For the text-containing cell, return its midpoint in (x, y) coordinate format. 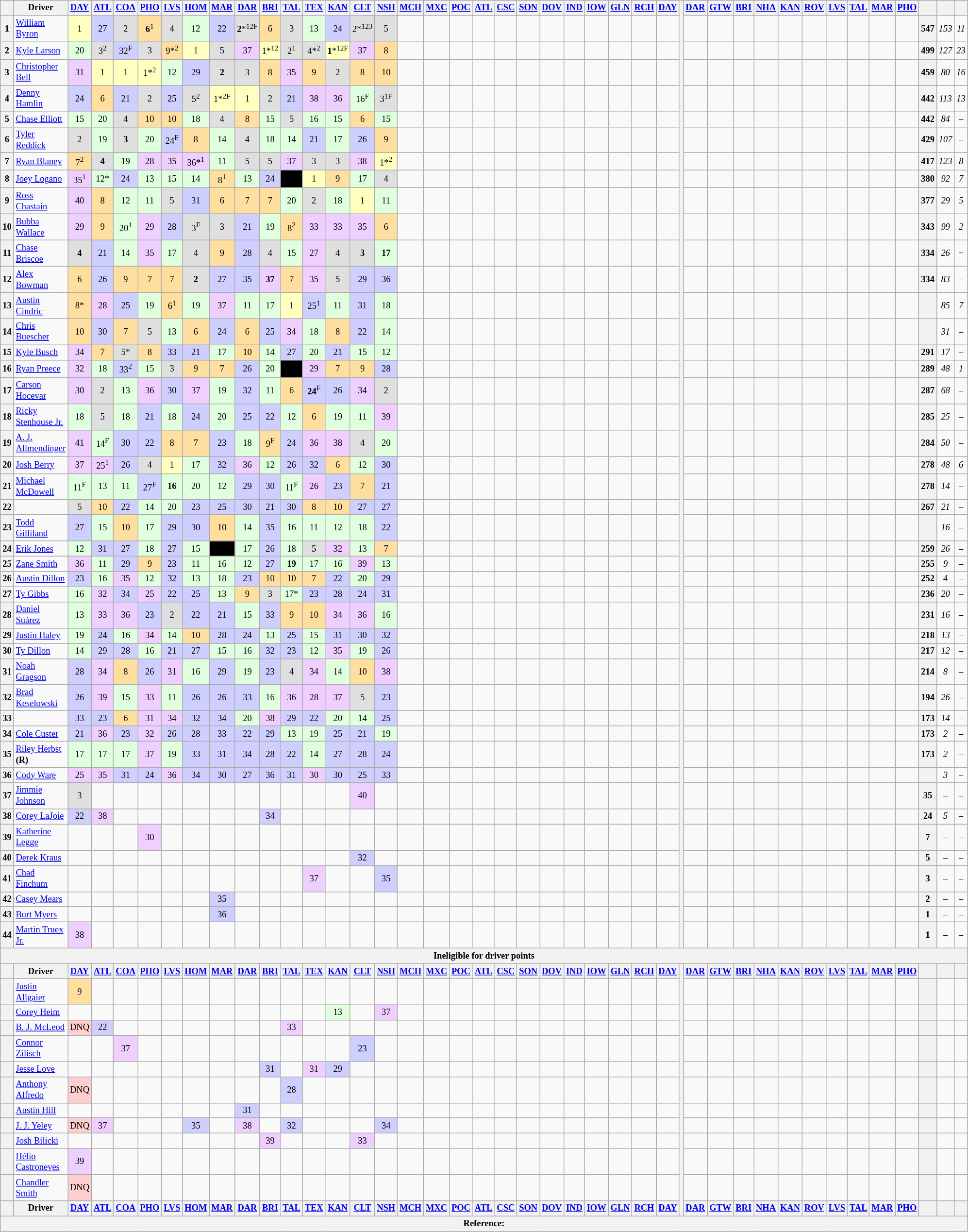
1*2F (222, 99)
Erik Jones (41, 549)
Ryan Preece (41, 369)
42 (7, 899)
Brad Keselowski (41, 698)
194 (928, 698)
83 (946, 280)
Burt Myers (41, 915)
Derek Kraus (41, 858)
16F (362, 99)
547 (928, 29)
B. J. McLeod (41, 1028)
214 (928, 672)
92 (946, 179)
44 (7, 935)
36*1 (196, 162)
27F (150, 487)
377 (928, 201)
113 (946, 99)
Ineligible for driver points (484, 956)
1*12 (270, 51)
52 (196, 99)
80 (946, 72)
Ricky Stenhouse Jr. (41, 417)
Noah Gragson (41, 672)
Alex Bowman (41, 280)
417 (928, 162)
1*12F (338, 51)
Cody Ware (41, 775)
2*123 (362, 29)
Ross Chastain (41, 201)
Chase Elliott (41, 119)
429 (928, 140)
Denny Hamlin (41, 99)
14F (102, 443)
Tyler Reddick (41, 140)
Michael McDowell (41, 487)
Austin Hill (41, 1110)
201 (126, 227)
291 (928, 353)
Ryan Blaney (41, 162)
499 (928, 51)
3F (196, 227)
17* (291, 594)
Daniel Suárez (41, 615)
252 (928, 579)
Cole Custer (41, 733)
Zane Smith (41, 564)
Austin Dillon (41, 579)
Martin Truex Jr. (41, 935)
J. J. Yeley (41, 1126)
84 (946, 119)
153 (946, 29)
Ty Gibbs (41, 594)
43 (7, 915)
Justin Haley (41, 636)
72 (80, 162)
267 (928, 507)
12* (102, 179)
68 (946, 391)
255 (928, 564)
9*2 (172, 51)
81 (222, 179)
Jesse Love (41, 1069)
Chandler Smith (41, 1188)
Chase Briscoe (41, 253)
285 (928, 417)
50 (946, 443)
236 (928, 594)
Ty Dillon (41, 651)
Corey LaJoie (41, 817)
289 (928, 369)
332 (126, 369)
William Byron (41, 29)
5* (126, 353)
Connor Zilisch (41, 1048)
Christopher Bell (41, 72)
284 (928, 443)
127 (946, 51)
99 (946, 227)
Austin Cindric (41, 306)
Carson Hocevar (41, 391)
9F (270, 443)
Todd Gilliland (41, 528)
Joey Logano (41, 179)
380 (928, 179)
Kyle Larson (41, 51)
Jimmie Johnson (41, 796)
Kyle Busch (41, 353)
343 (928, 227)
459 (928, 72)
32F (126, 51)
Bubba Wallace (41, 227)
Casey Mears (41, 899)
Hélio Castroneves (41, 1162)
231 (928, 615)
Josh Berry (41, 465)
259 (928, 549)
4*2 (314, 51)
Anthony Alfredo (41, 1090)
123 (946, 162)
85 (946, 306)
217 (928, 651)
287 (928, 391)
107 (946, 140)
8* (80, 306)
31F (386, 99)
Chad Finchum (41, 878)
A. J. Allmendinger (41, 443)
Justin Allgaier (41, 992)
351 (80, 179)
Riley Herbst (R) (41, 755)
Corey Heim (41, 1013)
218 (928, 636)
82 (291, 227)
2*12F (248, 29)
Chris Buescher (41, 332)
Josh Bilicki (41, 1141)
Katherine Legge (41, 837)
Reference: (484, 1224)
− (961, 253)
